Search for the cell housing the specified text and yield its (X, Y) center coordinate. 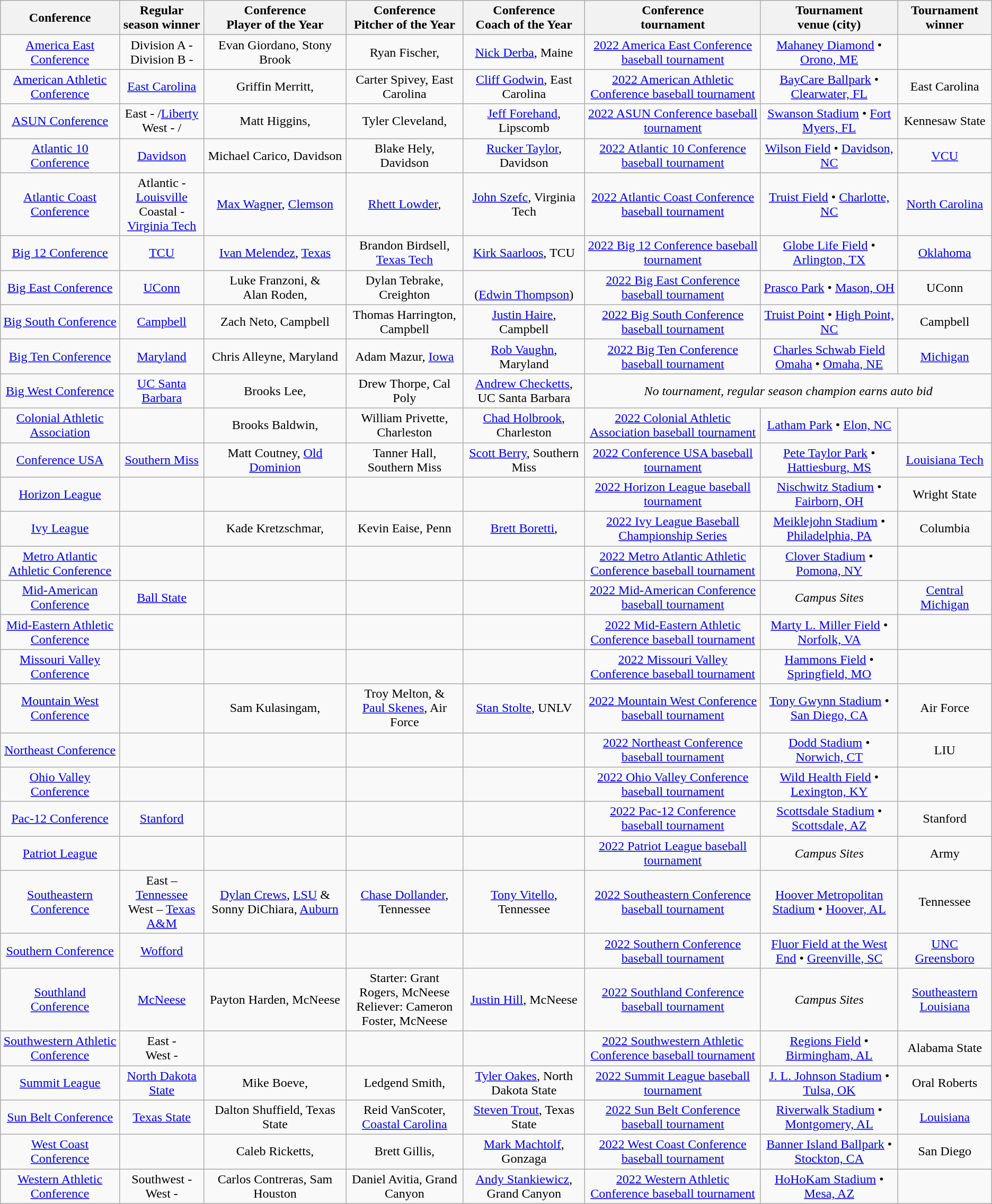
Daniel Avitia, Grand Canyon (404, 1187)
HoHoKam Stadium • Mesa, AZ (829, 1187)
Texas State (161, 1118)
Truist Field • Charlotte, NC (829, 204)
Justin Haire, Campbell (524, 322)
Southwestern Athletic Conference (60, 1048)
Tony Vitello, Tennessee (524, 902)
2022 Southland Conference baseball tournament (673, 999)
Ivan Melendez, Texas (275, 253)
Dylan Crews, LSU & Sonny DiChiara, Auburn (275, 902)
Tyler Oakes, North Dakota State (524, 1083)
2022 Southeastern Conference baseball tournament (673, 902)
2022 Mountain West Conference baseball tournament (673, 708)
Southland Conference (60, 999)
Conference Pitcher of the Year (404, 18)
2022 Horizon League baseball tournament (673, 495)
Scottsdale Stadium • Scottsdale, AZ (829, 819)
2022 Pac-12 Conference baseball tournament (673, 819)
Horizon League (60, 495)
Andy Stankiewicz, Grand Canyon (524, 1187)
Summit League (60, 1083)
Mike Boeve, (275, 1083)
Brooks Baldwin, (275, 425)
Evan Giordano, Stony Brook (275, 52)
Conference Coach of the Year (524, 18)
LIU (944, 750)
Charles Schwab Field Omaha • Omaha, NE (829, 356)
J. L. Johnson Stadium • Tulsa, OK (829, 1083)
Kirk Saarloos, TCU (524, 253)
Sun Belt Conference (60, 1118)
Oral Roberts (944, 1083)
East - West - (161, 1048)
Southeastern Louisiana (944, 999)
Southeastern Conference (60, 902)
North Dakota State (161, 1083)
Hoover Metropolitan Stadium • Hoover, AL (829, 902)
Tennessee (944, 902)
Ohio Valley Conference (60, 784)
Western Athletic Conference (60, 1187)
Adam Mazur, Iowa (404, 356)
2022 Metro Atlantic Athletic Conference baseball tournament (673, 564)
East – TennesseeWest – Texas A&M (161, 902)
Brandon Birdsell, Texas Tech (404, 253)
Riverwalk Stadium • Montgomery, AL (829, 1118)
Prasco Park • Mason, OH (829, 287)
Big West Conference (60, 391)
Blake Hely, Davidson (404, 156)
2022 ASUN Conference baseball tournament (673, 121)
BayCare Ballpark • Clearwater, FL (829, 87)
Matt Higgins, (275, 121)
Drew Thorpe, Cal Poly (404, 391)
Steven Trout, Texas State (524, 1118)
Brett Boretti, (524, 529)
Troy Melton, &Paul Skenes, Air Force (404, 708)
Fluor Field at the West End • Greenville, SC (829, 950)
Max Wagner, Clemson (275, 204)
Rucker Taylor, Davidson (524, 156)
2022 Northeast Conference baseball tournament (673, 750)
East - /Liberty West - / (161, 121)
Thomas Harrington, Campbell (404, 322)
2022 Colonial Athletic Association baseball tournament (673, 425)
2022 Big 12 Conference baseball tournament (673, 253)
Tanner Hall, Southern Miss (404, 460)
Caleb Ricketts, (275, 1152)
Pete Taylor Park • Hattiesburg, MS (829, 460)
West Coast Conference (60, 1152)
McNeese (161, 999)
Southern Conference (60, 950)
Griffin Merritt, (275, 87)
2022 Ivy League Baseball Championship Series (673, 529)
Rob Vaughn, Maryland (524, 356)
2022 West Coast Conference baseball tournament (673, 1152)
Luke Franzoni, &Alan Roden, (275, 287)
Cliff Godwin, East Carolina (524, 87)
2022 Mid-American Conference baseball tournament (673, 597)
Carlos Contreras, Sam Houston (275, 1187)
Atlantic - Louisville Coastal - Virginia Tech (161, 204)
2022 Ohio Valley Conference baseball tournament (673, 784)
Maryland (161, 356)
Kevin Eaise, Penn (404, 529)
Payton Harden, McNeese (275, 999)
Mountain West Conference (60, 708)
Sam Kulasingam, (275, 708)
Missouri Valley Conference (60, 666)
Nick Derba, Maine (524, 52)
Colonial Athletic Association (60, 425)
2022 Summit League baseball tournament (673, 1083)
ASUN Conference (60, 121)
2022 Missouri Valley Conference baseball tournament (673, 666)
Regular season winner (161, 18)
Kade Kretzschmar, (275, 529)
2022 American Athletic Conference baseball tournament (673, 87)
Conference USA (60, 460)
2022 Atlantic 10 Conference baseball tournament (673, 156)
William Privette, Charleston (404, 425)
Columbia (944, 529)
Army (944, 853)
Tournament venue (city) (829, 18)
VCU (944, 156)
Patriot League (60, 853)
2022 Patriot League baseball tournament (673, 853)
Chad Holbrook, Charleston (524, 425)
UC Santa Barbara (161, 391)
Southwest - West - (161, 1187)
Mark Machtolf, Gonzaga (524, 1152)
Ryan Fischer, (404, 52)
American Athletic Conference (60, 87)
Carter Spivey, East Carolina (404, 87)
Dodd Stadium • Norwich, CT (829, 750)
America East Conference (60, 52)
Wofford (161, 950)
2022 America East Conference baseball tournament (673, 52)
Mid-American Conference (60, 597)
2022 Big Ten Conference baseball tournament (673, 356)
Michael Carico, Davidson (275, 156)
Tony Gwynn Stadium • San Diego, CA (829, 708)
Ivy League (60, 529)
Metro Atlantic Athletic Conference (60, 564)
Oklahoma (944, 253)
Big Ten Conference (60, 356)
Conference tournament (673, 18)
Atlantic 10 Conference (60, 156)
Stan Stolte, UNLV (524, 708)
2022 Atlantic Coast Conference baseball tournament (673, 204)
2022 Sun Belt Conference baseball tournament (673, 1118)
Kennesaw State (944, 121)
2022 Southwestern Athletic Conference baseball tournament (673, 1048)
Zach Neto, Campbell (275, 322)
Latham Park • Elon, NC (829, 425)
Marty L. Miller Field • Norfolk, VA (829, 632)
Alabama State (944, 1048)
TCU (161, 253)
Louisiana (944, 1118)
Meiklejohn Stadium • Philadelphia, PA (829, 529)
Brett Gillis, (404, 1152)
Dylan Tebrake, Creighton (404, 287)
Central Michigan (944, 597)
Mahaney Diamond • Orono, ME (829, 52)
Ball State (161, 597)
Chase Dollander, Tennessee (404, 902)
Pac-12 Conference (60, 819)
2022 Conference USA baseball tournament (673, 460)
2022 Southern Conference baseball tournament (673, 950)
Atlantic Coast Conference (60, 204)
Nischwitz Stadium • Fairborn, OH (829, 495)
Air Force (944, 708)
Dalton Shuffield, Texas State (275, 1118)
Scott Berry, Southern Miss (524, 460)
(Edwin Thompson) (524, 287)
Division A - Division B - (161, 52)
Mid-Eastern Athletic Conference (60, 632)
Ledgend Smith, (404, 1083)
North Carolina (944, 204)
Matt Coutney, Old Dominion (275, 460)
No tournament, regular season champion earns auto bid (789, 391)
Brooks Lee, (275, 391)
Wilson Field • Davidson, NC (829, 156)
Conference Player of the Year (275, 18)
Reid VanScoter, Coastal Carolina (404, 1118)
Truist Point • High Point, NC (829, 322)
Andrew Checketts, UC Santa Barbara (524, 391)
Banner Island Ballpark • Stockton, CA (829, 1152)
Jeff Forehand, Lipscomb (524, 121)
Starter: Grant Rogers, McNeeseReliever: Cameron Foster, McNeese (404, 999)
Clover Stadium • Pomona, NY (829, 564)
Big South Conference (60, 322)
Louisiana Tech (944, 460)
2022 Big East Conference baseball tournament (673, 287)
Davidson (161, 156)
Swanson Stadium • Fort Myers, FL (829, 121)
Rhett Lowder, (404, 204)
Chris Alleyne, Maryland (275, 356)
Wild Health Field • Lexington, KY (829, 784)
Big 12 Conference (60, 253)
San Diego (944, 1152)
Big East Conference (60, 287)
Southern Miss (161, 460)
Tyler Cleveland, (404, 121)
2022 Mid-Eastern Athletic Conference baseball tournament (673, 632)
Wright State (944, 495)
UNC Greensboro (944, 950)
Michigan (944, 356)
Northeast Conference (60, 750)
Tournament winner (944, 18)
Regions Field • Birmingham, AL (829, 1048)
Conference (60, 18)
John Szefc, Virginia Tech (524, 204)
2022 Big South Conference baseball tournament (673, 322)
Justin Hill, McNeese (524, 999)
Globe Life Field • Arlington, TX (829, 253)
2022 Western Athletic Conference baseball tournament (673, 1187)
Hammons Field • Springfield, MO (829, 666)
